Identify which cell holds the provided text, then report its (x, y) central coordinate. 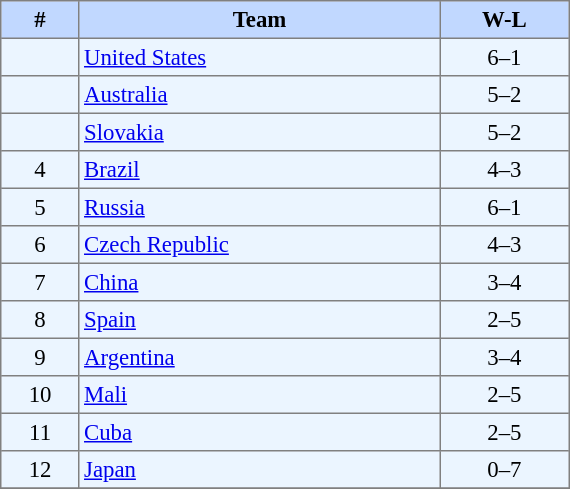
Russia (260, 207)
7 (40, 282)
Mali (260, 395)
United States (260, 57)
China (260, 282)
W-L (504, 20)
6 (40, 245)
Japan (260, 470)
4 (40, 170)
8 (40, 320)
Cuba (260, 432)
Brazil (260, 170)
9 (40, 357)
10 (40, 395)
Czech Republic (260, 245)
12 (40, 470)
11 (40, 432)
Spain (260, 320)
5 (40, 207)
Argentina (260, 357)
0–7 (504, 470)
Slovakia (260, 132)
# (40, 20)
Australia (260, 95)
Team (260, 20)
